Determine the (X, Y) coordinate at the center of the cell enclosing the given text.  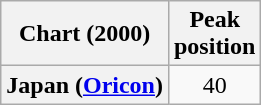
Chart (2000) (85, 34)
40 (214, 85)
Japan (Oricon) (85, 85)
Peakposition (214, 34)
